Provide the (X, Y) coordinate of the cell's center where the given text is located.  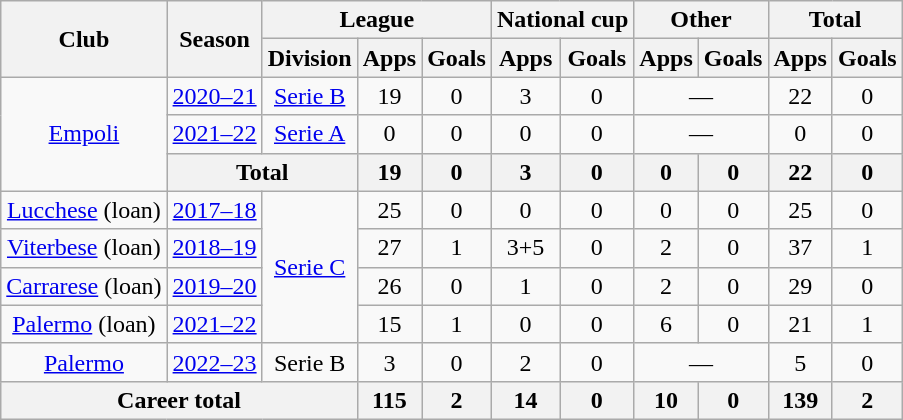
21 (800, 324)
26 (389, 286)
139 (800, 400)
2018–19 (214, 248)
Other (701, 20)
5 (800, 362)
League (376, 20)
Club (84, 39)
29 (800, 286)
National cup (562, 20)
Division (310, 58)
37 (800, 248)
10 (666, 400)
Career total (179, 400)
2019–20 (214, 286)
14 (525, 400)
Serie A (310, 134)
115 (389, 400)
Empoli (84, 134)
27 (389, 248)
Season (214, 39)
Palermo (84, 362)
2022–23 (214, 362)
2020–21 (214, 96)
Viterbese (loan) (84, 248)
Palermo (loan) (84, 324)
3+5 (525, 248)
Carrarese (loan) (84, 286)
2017–18 (214, 210)
Lucchese (loan) (84, 210)
Serie C (310, 267)
6 (666, 324)
15 (389, 324)
